Scan for the cell matching the given text and deliver its (x, y) coordinate at center. 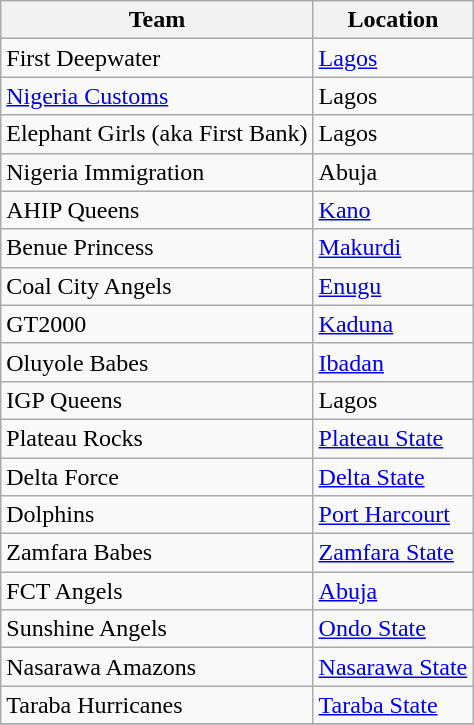
Dolphins (157, 515)
Nigeria Immigration (157, 172)
Ondo State (393, 629)
Oluyole Babes (157, 362)
Kano (393, 210)
Taraba Hurricanes (157, 705)
Makurdi (393, 248)
Nigeria Customs (157, 96)
Team (157, 20)
Nasarawa Amazons (157, 667)
AHIP Queens (157, 210)
Sunshine Angels (157, 629)
Kaduna (393, 324)
IGP Queens (157, 400)
Plateau State (393, 438)
Delta State (393, 477)
Taraba State (393, 705)
Ibadan (393, 362)
Port Harcourt (393, 515)
Zamfara Babes (157, 553)
FCT Angels (157, 591)
Nasarawa State (393, 667)
Coal City Angels (157, 286)
Plateau Rocks (157, 438)
GT2000 (157, 324)
Benue Princess (157, 248)
Enugu (393, 286)
Delta Force (157, 477)
Zamfara State (393, 553)
Elephant Girls (aka First Bank) (157, 134)
First Deepwater (157, 58)
Location (393, 20)
